Pinpoint the cell where the given text exists, returning its (x, y) midpoint coordinate. 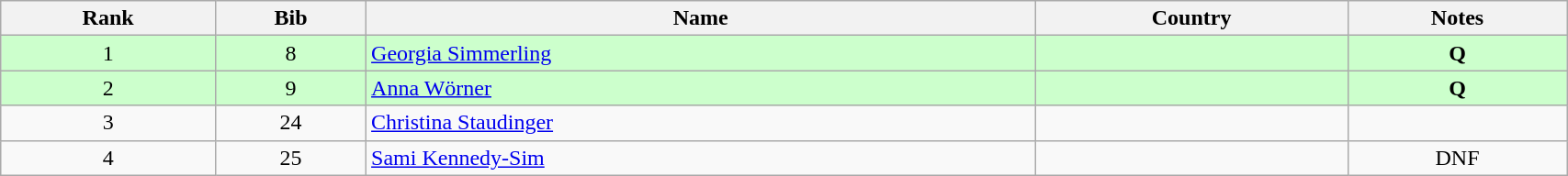
DNF (1457, 158)
Name (701, 18)
3 (108, 123)
Christina Staudinger (701, 123)
Sami Kennedy-Sim (701, 158)
Bib (291, 18)
1 (108, 53)
Anna Wörner (701, 88)
9 (291, 88)
2 (108, 88)
Rank (108, 18)
Georgia Simmerling (701, 53)
Country (1191, 18)
Notes (1457, 18)
25 (291, 158)
24 (291, 123)
4 (108, 158)
8 (291, 53)
